From the cell containing the given text, extract its center point as (X, Y) coordinate. 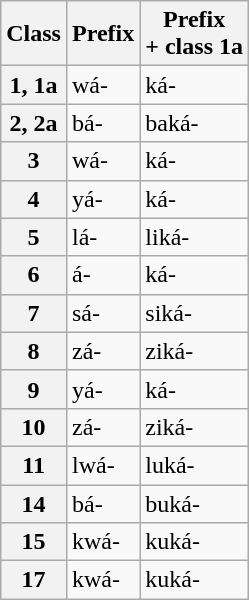
15 (34, 542)
baká- (194, 123)
lá- (102, 237)
10 (34, 427)
5 (34, 237)
11 (34, 465)
1, 1a (34, 85)
lwá- (102, 465)
14 (34, 503)
luká- (194, 465)
6 (34, 275)
Class (34, 34)
sá- (102, 313)
3 (34, 161)
4 (34, 199)
7 (34, 313)
Prefix+ class 1a (194, 34)
8 (34, 351)
2, 2a (34, 123)
á- (102, 275)
9 (34, 389)
liká- (194, 237)
siká- (194, 313)
17 (34, 580)
Prefix (102, 34)
buká- (194, 503)
